Output the [X, Y] coordinate of the center of the cell containing the given text.  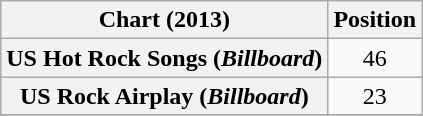
46 [375, 58]
23 [375, 96]
US Hot Rock Songs (Billboard) [164, 58]
US Rock Airplay (Billboard) [164, 96]
Chart (2013) [164, 20]
Position [375, 20]
